Pinpoint the cell where the given text exists, returning its (X, Y) midpoint coordinate. 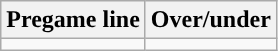
Over/under (210, 20)
Pregame line (74, 20)
